Search for the cell housing the specified text and yield its [x, y] center coordinate. 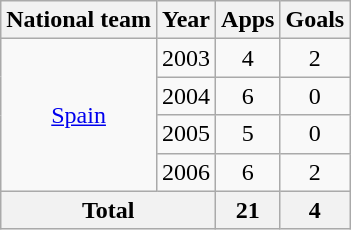
2003 [186, 58]
National team [79, 20]
Year [186, 20]
5 [248, 134]
Spain [79, 115]
Goals [315, 20]
Total [108, 210]
Apps [248, 20]
2005 [186, 134]
21 [248, 210]
2004 [186, 96]
2006 [186, 172]
